Detect which cell encompasses the target text, then output its (X, Y) center coordinate. 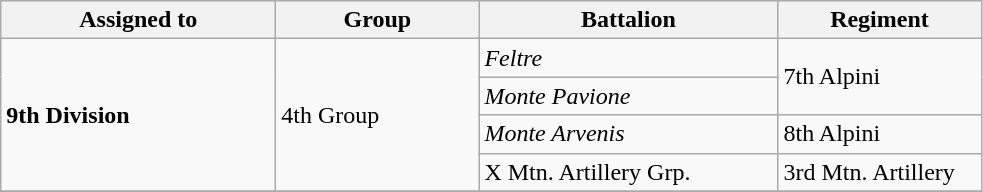
X Mtn. Artillery Grp. (628, 172)
Group (378, 20)
Feltre (628, 58)
Battalion (628, 20)
Monte Pavione (628, 96)
Assigned to (138, 20)
3rd Mtn. Artillery (880, 172)
Regiment (880, 20)
Monte Arvenis (628, 134)
4th Group (378, 115)
9th Division (138, 115)
7th Alpini (880, 77)
8th Alpini (880, 134)
